Locate the cell with the specified text and output its (X, Y) center coordinate. 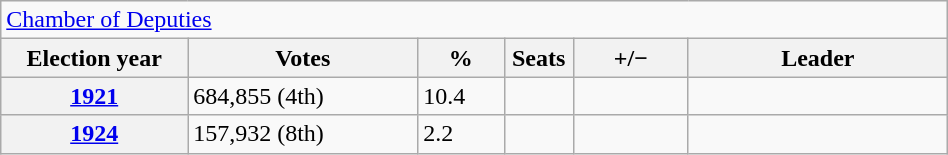
% (461, 58)
10.4 (461, 96)
2.2 (461, 134)
Votes (303, 58)
157,932 (8th) (303, 134)
Leader (818, 58)
Election year (94, 58)
Chamber of Deputies (474, 20)
1924 (94, 134)
684,855 (4th) (303, 96)
Seats (538, 58)
+/− (630, 58)
1921 (94, 96)
